Return the [X, Y] coordinate for the center point of the cell that contains the specified text.  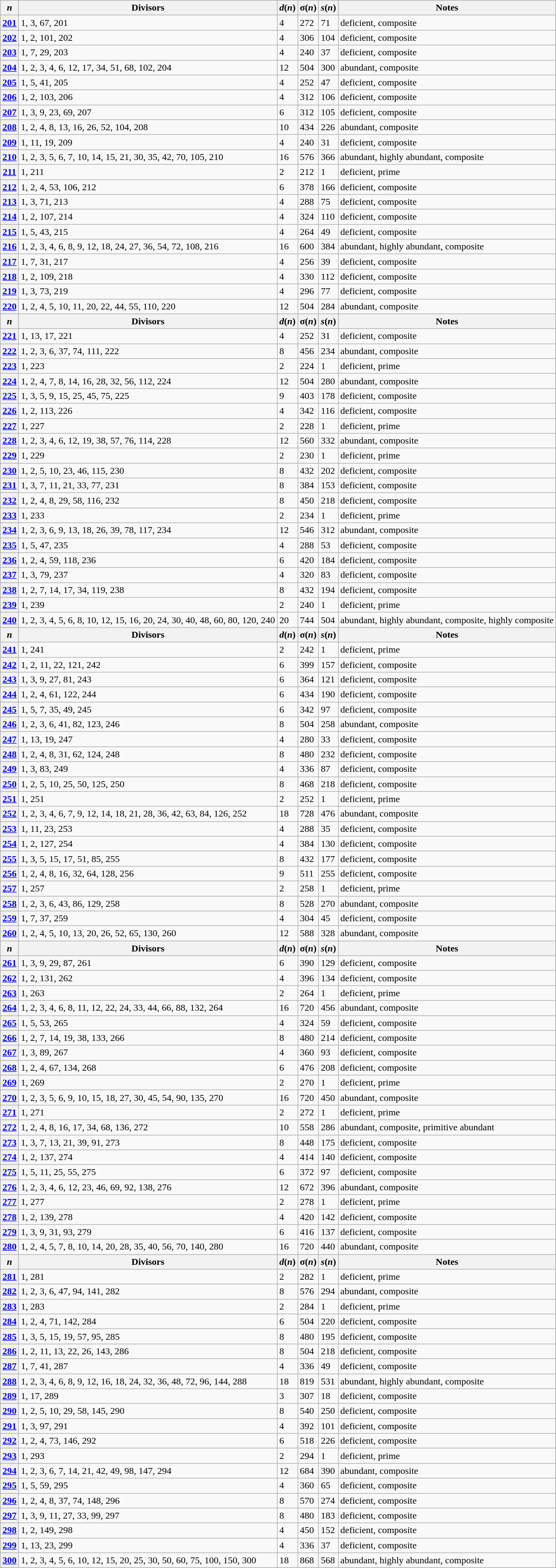
236 [9, 560]
1, 2, 4, 8, 16, 17, 34, 68, 136, 272 [148, 1127]
233 [9, 515]
183 [329, 1515]
1, 5, 53, 265 [148, 1023]
298 [9, 1530]
1, 2, 3, 6, 47, 94, 141, 282 [148, 1292]
528 [308, 903]
152 [329, 1530]
45 [329, 919]
1, 7, 41, 287 [148, 1366]
570 [308, 1501]
1, 3, 71, 213 [148, 202]
106 [329, 97]
248 [9, 754]
245 [9, 709]
1, 2, 3, 6, 9, 13, 18, 26, 39, 78, 117, 234 [148, 530]
1, 241 [148, 649]
1, 2, 5, 10, 23, 46, 115, 230 [148, 471]
266 [9, 1038]
203 [9, 53]
1, 13, 23, 299 [148, 1545]
1, 17, 289 [148, 1396]
33 [329, 739]
1, 2, 4, 8, 29, 58, 116, 232 [148, 500]
1, 269 [148, 1082]
1, 2, 3, 6, 41, 82, 123, 246 [148, 724]
1, 7, 37, 259 [148, 919]
93 [329, 1053]
440 [329, 1247]
468 [308, 784]
1, 5, 47, 235 [148, 545]
304 [308, 919]
190 [329, 695]
744 [308, 620]
35 [329, 829]
1, 5, 59, 295 [148, 1486]
134 [329, 978]
77 [329, 291]
1, 2, 3, 4, 6, 7, 9, 12, 14, 18, 21, 28, 36, 42, 63, 84, 126, 252 [148, 814]
448 [308, 1142]
101 [329, 1426]
819 [308, 1381]
1, 227 [148, 426]
332 [329, 441]
105 [329, 112]
1, 2, 4, 61, 122, 244 [148, 695]
277 [9, 1202]
209 [9, 142]
416 [308, 1232]
283 [9, 1306]
297 [9, 1515]
249 [9, 769]
299 [9, 1545]
1, 2, 3, 5, 6, 9, 10, 15, 18, 27, 30, 45, 54, 90, 135, 270 [148, 1097]
1, 13, 19, 247 [148, 739]
1, 3, 9, 31, 93, 279 [148, 1232]
1, 3, 9, 27, 81, 243 [148, 680]
237 [9, 575]
1, 2, 11, 22, 121, 242 [148, 665]
231 [9, 486]
1, 233 [148, 515]
1, 3, 89, 267 [148, 1053]
1, 2, 149, 298 [148, 1530]
1, 2, 4, 71, 142, 284 [148, 1321]
1, 2, 3, 4, 6, 8, 9, 12, 18, 24, 27, 36, 54, 72, 108, 216 [148, 247]
1, 2, 5, 10, 29, 58, 145, 290 [148, 1411]
1, 257 [148, 888]
194 [329, 590]
1, 3, 79, 237 [148, 575]
1, 3, 73, 219 [148, 291]
3 [287, 1396]
221 [9, 336]
219 [9, 291]
195 [329, 1336]
239 [9, 605]
1, 2, 4, 73, 146, 292 [148, 1441]
588 [308, 933]
251 [9, 799]
205 [9, 82]
1, 2, 7, 14, 19, 38, 133, 266 [148, 1038]
243 [9, 680]
210 [9, 157]
247 [9, 739]
1, 5, 7, 35, 49, 245 [148, 709]
531 [329, 1381]
87 [329, 769]
1, 2, 3, 4, 6, 8, 11, 12, 22, 24, 33, 44, 66, 88, 132, 264 [148, 1008]
275 [9, 1172]
244 [9, 695]
246 [9, 724]
1, 3, 67, 201 [148, 23]
600 [308, 247]
65 [329, 1486]
546 [308, 530]
262 [9, 978]
1, 251 [148, 799]
238 [9, 590]
1, 2, 131, 262 [148, 978]
728 [308, 814]
568 [329, 1560]
1, 2, 4, 8, 37, 74, 148, 296 [148, 1501]
414 [308, 1157]
1, 2, 3, 4, 6, 12, 17, 34, 51, 68, 102, 204 [148, 67]
206 [9, 97]
1, 2, 107, 214 [148, 217]
112 [329, 276]
1, 3, 5, 15, 19, 57, 95, 285 [148, 1336]
1, 2, 101, 202 [148, 38]
378 [308, 187]
1, 2, 3, 4, 6, 12, 19, 38, 57, 76, 114, 228 [148, 441]
1, 263 [148, 993]
1, 2, 4, 67, 134, 268 [148, 1068]
1, 2, 4, 5, 10, 11, 20, 22, 44, 55, 110, 220 [148, 306]
59 [329, 1023]
366 [329, 157]
75 [329, 202]
217 [9, 262]
1, 229 [148, 456]
241 [9, 649]
290 [9, 1411]
1, 11, 23, 253 [148, 829]
142 [329, 1217]
227 [9, 426]
269 [9, 1082]
291 [9, 1426]
1, 2, 11, 13, 22, 26, 143, 286 [148, 1351]
1, 5, 11, 25, 55, 275 [148, 1172]
307 [308, 1396]
1, 2, 4, 53, 106, 212 [148, 187]
263 [9, 993]
279 [9, 1232]
216 [9, 247]
1, 283 [148, 1306]
364 [308, 680]
1, 7, 29, 203 [148, 53]
1, 2, 5, 10, 25, 50, 125, 250 [148, 784]
306 [308, 38]
1, 293 [148, 1456]
110 [329, 217]
1, 211 [148, 172]
1, 2, 3, 4, 5, 6, 10, 12, 15, 20, 25, 30, 50, 60, 75, 100, 150, 300 [148, 1560]
1, 2, 3, 5, 6, 7, 10, 14, 15, 21, 30, 35, 42, 70, 105, 210 [148, 157]
1, 2, 3, 6, 43, 86, 129, 258 [148, 903]
71 [329, 23]
1, 271 [148, 1112]
253 [9, 829]
292 [9, 1441]
261 [9, 963]
1, 3, 9, 23, 69, 207 [148, 112]
83 [329, 575]
140 [329, 1157]
684 [308, 1471]
229 [9, 456]
1, 13, 17, 221 [148, 336]
285 [9, 1336]
1, 3, 83, 249 [148, 769]
235 [9, 545]
558 [308, 1127]
281 [9, 1277]
abundant, highly abundant, composite, highly composite [447, 620]
1, 2, 4, 59, 118, 236 [148, 560]
1, 2, 4, 5, 10, 13, 20, 26, 52, 65, 130, 260 [148, 933]
1, 2, 137, 274 [148, 1157]
1, 2, 4, 8, 16, 32, 64, 128, 256 [148, 873]
399 [308, 665]
267 [9, 1053]
1, 2, 7, 14, 17, 34, 119, 238 [148, 590]
1, 2, 139, 278 [148, 1217]
287 [9, 1366]
130 [329, 844]
1, 3, 97, 291 [148, 1426]
204 [9, 67]
213 [9, 202]
293 [9, 1456]
265 [9, 1023]
1, 5, 41, 205 [148, 82]
392 [308, 1426]
868 [308, 1560]
116 [329, 411]
254 [9, 844]
1, 2, 103, 206 [148, 97]
1, 2, 4, 8, 31, 62, 124, 248 [148, 754]
1, 2, 109, 218 [148, 276]
1, 2, 4, 8, 13, 16, 26, 52, 104, 208 [148, 127]
104 [329, 38]
137 [329, 1232]
1, 2, 3, 4, 6, 12, 23, 46, 69, 92, 138, 276 [148, 1187]
1, 3, 7, 11, 21, 33, 77, 231 [148, 486]
1, 2, 113, 226 [148, 411]
260 [9, 933]
328 [329, 933]
207 [9, 112]
1, 2, 3, 4, 5, 6, 8, 10, 12, 15, 16, 20, 24, 30, 40, 48, 60, 80, 120, 240 [148, 620]
1, 281 [148, 1277]
1, 7, 31, 217 [148, 262]
403 [308, 396]
177 [329, 859]
289 [9, 1396]
560 [308, 441]
178 [329, 396]
268 [9, 1068]
211 [9, 172]
20 [287, 620]
1, 3, 9, 29, 87, 261 [148, 963]
1, 2, 4, 5, 7, 8, 10, 14, 20, 28, 35, 40, 56, 70, 140, 280 [148, 1247]
518 [308, 1441]
166 [329, 187]
215 [9, 232]
39 [329, 262]
1, 2, 3, 4, 6, 8, 9, 12, 16, 18, 24, 32, 36, 48, 72, 96, 144, 288 [148, 1381]
223 [9, 366]
175 [329, 1142]
1, 11, 19, 209 [148, 142]
1, 5, 43, 215 [148, 232]
1, 3, 9, 11, 27, 33, 99, 297 [148, 1515]
225 [9, 396]
1, 2, 3, 6, 7, 14, 21, 42, 49, 98, 147, 294 [148, 1471]
1, 277 [148, 1202]
1, 2, 127, 254 [148, 844]
330 [308, 276]
672 [308, 1187]
1, 223 [148, 366]
257 [9, 888]
273 [9, 1142]
129 [329, 963]
184 [329, 560]
121 [329, 680]
271 [9, 1112]
540 [308, 1411]
47 [329, 82]
276 [9, 1187]
320 [308, 575]
1, 3, 5, 15, 17, 51, 85, 255 [148, 859]
1, 239 [148, 605]
201 [9, 23]
511 [308, 873]
1, 3, 7, 13, 21, 39, 91, 273 [148, 1142]
295 [9, 1486]
157 [329, 665]
153 [329, 486]
1, 3, 5, 9, 15, 25, 45, 75, 225 [148, 396]
1, 2, 4, 7, 8, 14, 16, 28, 32, 56, 112, 224 [148, 381]
53 [329, 545]
372 [308, 1172]
1, 2, 3, 6, 37, 74, 111, 222 [148, 351]
259 [9, 919]
222 [9, 351]
abundant, composite, primitive abundant [447, 1127]
